Scan for the cell matching the given text and deliver its (x, y) coordinate at center. 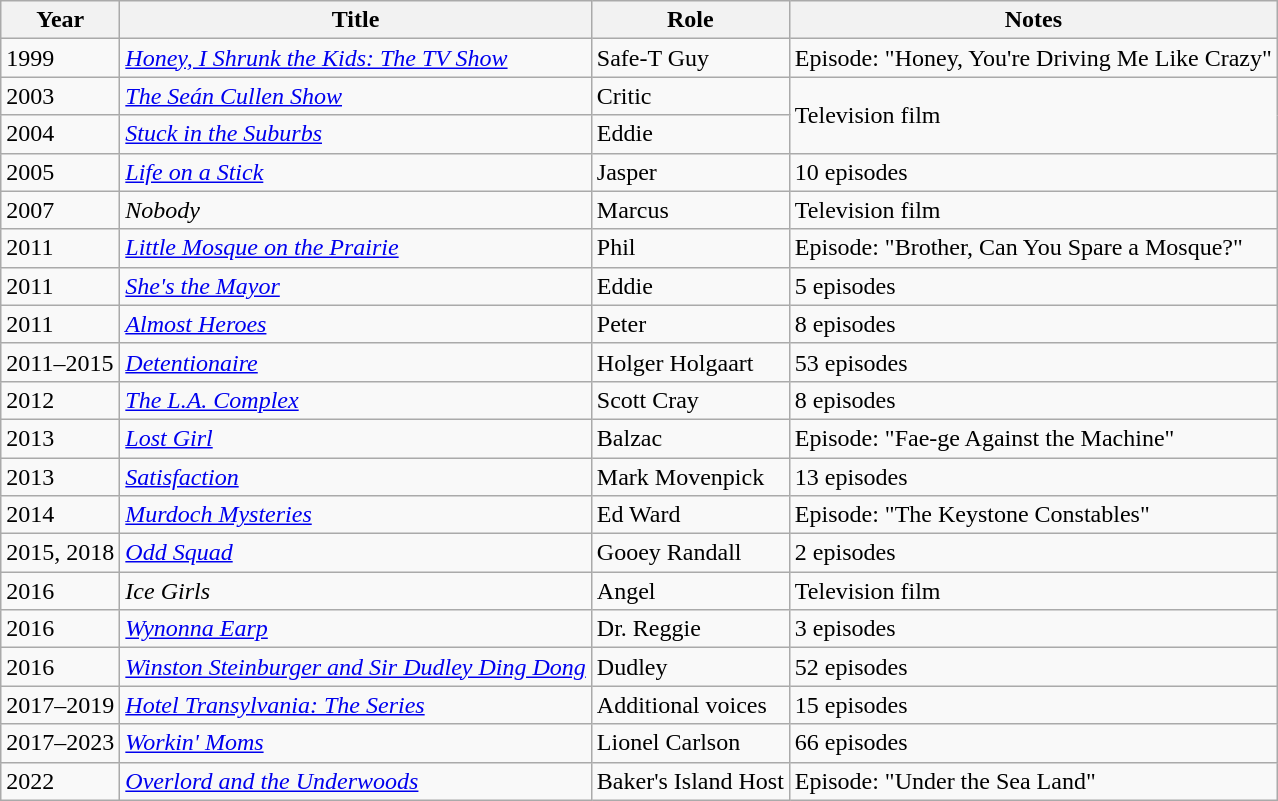
15 episodes (1033, 705)
Title (356, 20)
2004 (60, 134)
Peter (690, 324)
Ice Girls (356, 591)
Nobody (356, 210)
Murdoch Mysteries (356, 515)
Angel (690, 591)
Episode: "Brother, Can You Spare a Mosque?" (1033, 248)
Lost Girl (356, 438)
Dudley (690, 667)
2014 (60, 515)
2003 (60, 96)
Safe-T Guy (690, 58)
2017–2019 (60, 705)
Marcus (690, 210)
She's the Mayor (356, 286)
Satisfaction (356, 477)
Phil (690, 248)
Jasper (690, 172)
Baker's Island Host (690, 781)
Episode: "Under the Sea Land" (1033, 781)
Mark Movenpick (690, 477)
1999 (60, 58)
Little Mosque on the Prairie (356, 248)
2011–2015 (60, 362)
2 episodes (1033, 553)
Life on a Stick (356, 172)
2007 (60, 210)
Episode: "Fae-ge Against the Machine" (1033, 438)
Holger Holgaart (690, 362)
Odd Squad (356, 553)
Year (60, 20)
2017–2023 (60, 743)
Detentionaire (356, 362)
53 episodes (1033, 362)
10 episodes (1033, 172)
Hotel Transylvania: The Series (356, 705)
Ed Ward (690, 515)
2022 (60, 781)
Almost Heroes (356, 324)
13 episodes (1033, 477)
Notes (1033, 20)
Workin' Moms (356, 743)
Role (690, 20)
Scott Cray (690, 400)
Critic (690, 96)
The L.A. Complex (356, 400)
Balzac (690, 438)
Overlord and the Underwoods (356, 781)
Stuck in the Suburbs (356, 134)
2005 (60, 172)
2012 (60, 400)
66 episodes (1033, 743)
Episode: "Honey, You're Driving Me Like Crazy" (1033, 58)
2015, 2018 (60, 553)
Episode: "The Keystone Constables" (1033, 515)
Dr. Reggie (690, 629)
5 episodes (1033, 286)
Honey, I Shrunk the Kids: The TV Show (356, 58)
The Seán Cullen Show (356, 96)
3 episodes (1033, 629)
Wynonna Earp (356, 629)
52 episodes (1033, 667)
Gooey Randall (690, 553)
Lionel Carlson (690, 743)
Additional voices (690, 705)
Winston Steinburger and Sir Dudley Ding Dong (356, 667)
